Capture the cell that displays the provided text and extract its [x, y] central coordinate. 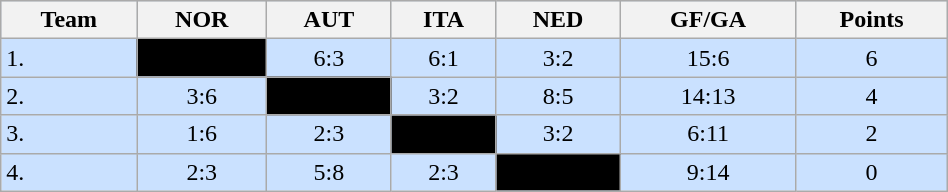
ITA [444, 20]
1:6 [202, 134]
AUT [329, 20]
5:8 [329, 172]
6 [872, 58]
6:3 [329, 58]
6:11 [708, 134]
3:6 [202, 96]
Team [69, 20]
GF/GA [708, 20]
4 [872, 96]
8:5 [558, 96]
0 [872, 172]
NOR [202, 20]
2. [69, 96]
NED [558, 20]
2 [872, 134]
6:1 [444, 58]
Points [872, 20]
14:13 [708, 96]
3. [69, 134]
1. [69, 58]
15:6 [708, 58]
9:14 [708, 172]
4. [69, 172]
